Capture the cell that displays the provided text and extract its (X, Y) central coordinate. 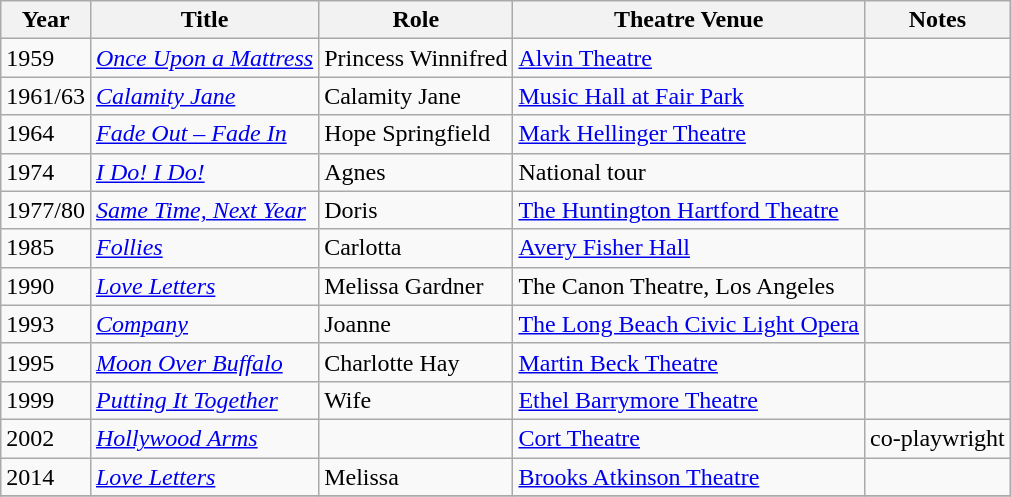
co-playwright (938, 438)
Moon Over Buffalo (204, 362)
Doris (416, 210)
1959 (46, 58)
1993 (46, 324)
1964 (46, 134)
Agnes (416, 172)
Year (46, 20)
1961/63 (46, 96)
Joanne (416, 324)
Role (416, 20)
Cort Theatre (689, 438)
Princess Winnifred (416, 58)
1974 (46, 172)
Company (204, 324)
Alvin Theatre (689, 58)
1977/80 (46, 210)
1999 (46, 400)
Fade Out – Fade In (204, 134)
The Canon Theatre, Los Angeles (689, 286)
Music Hall at Fair Park (689, 96)
Notes (938, 20)
Theatre Venue (689, 20)
Avery Fisher Hall (689, 248)
1990 (46, 286)
Hollywood Arms (204, 438)
Martin Beck Theatre (689, 362)
2014 (46, 477)
Ethel Barrymore Theatre (689, 400)
The Huntington Hartford Theatre (689, 210)
2002 (46, 438)
Charlotte Hay (416, 362)
Brooks Atkinson Theatre (689, 477)
Melissa (416, 477)
Hope Springfield (416, 134)
1985 (46, 248)
1995 (46, 362)
National tour (689, 172)
The Long Beach Civic Light Opera (689, 324)
Title (204, 20)
I Do! I Do! (204, 172)
Wife (416, 400)
Carlotta (416, 248)
Follies (204, 248)
Putting It Together (204, 400)
Once Upon a Mattress (204, 58)
Same Time, Next Year (204, 210)
Melissa Gardner (416, 286)
Mark Hellinger Theatre (689, 134)
